Return (X, Y) of the center of cell containing provided text 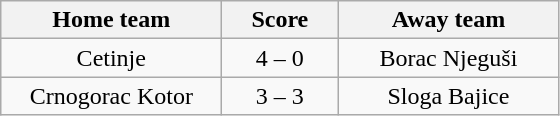
Sloga Bajice (448, 96)
4 – 0 (280, 58)
Home team (112, 20)
Borac Njeguši (448, 58)
Away team (448, 20)
3 – 3 (280, 96)
Crnogorac Kotor (112, 96)
Cetinje (112, 58)
Score (280, 20)
